Output the [x, y] coordinate of the center of the cell containing the given text.  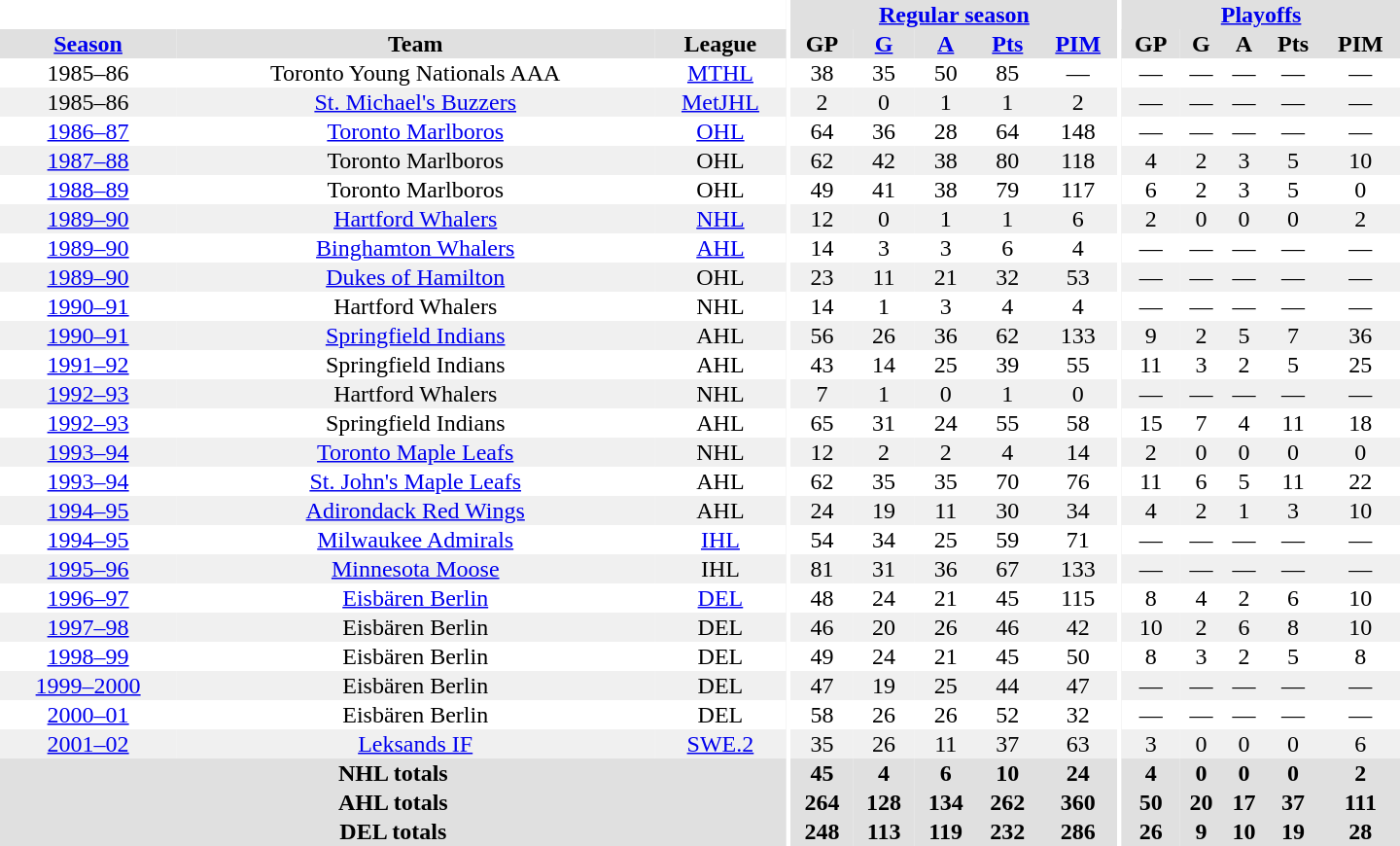
1986–87 [87, 131]
52 [1008, 715]
134 [946, 802]
118 [1077, 160]
1998–99 [87, 656]
70 [1008, 481]
Toronto Maple Leafs [415, 452]
Toronto Young Nationals AAA [415, 73]
53 [1077, 277]
59 [1008, 540]
15 [1151, 423]
St. John's Maple Leafs [415, 481]
Minnesota Moose [415, 569]
2000–01 [87, 715]
1995–96 [87, 569]
Playoffs [1261, 15]
1987–88 [87, 160]
360 [1077, 802]
128 [884, 802]
Team [415, 44]
115 [1077, 598]
1997–98 [87, 627]
117 [1077, 190]
56 [822, 335]
248 [822, 831]
264 [822, 802]
Binghamton Whalers [415, 248]
1991–92 [87, 365]
22 [1361, 481]
MetJHL [719, 102]
79 [1008, 190]
Milwaukee Admirals [415, 540]
AHL totals [393, 802]
262 [1008, 802]
NHL totals [393, 773]
18 [1361, 423]
71 [1077, 540]
SWE.2 [719, 744]
80 [1008, 160]
2001–02 [87, 744]
65 [822, 423]
148 [1077, 131]
43 [822, 365]
232 [1008, 831]
17 [1243, 802]
Dukes of Hamilton [415, 277]
44 [1008, 686]
Leksands IF [415, 744]
286 [1077, 831]
DEL totals [393, 831]
113 [884, 831]
League [719, 44]
1996–97 [87, 598]
39 [1008, 365]
1999–2000 [87, 686]
85 [1008, 73]
Regular season [955, 15]
111 [1361, 802]
41 [884, 190]
119 [946, 831]
St. Michael's Buzzers [415, 102]
54 [822, 540]
1988–89 [87, 190]
48 [822, 598]
Adirondack Red Wings [415, 511]
76 [1077, 481]
81 [822, 569]
63 [1077, 744]
67 [1008, 569]
MTHL [719, 73]
30 [1008, 511]
Season [87, 44]
23 [822, 277]
